Search for the cell housing the specified text and yield its (x, y) center coordinate. 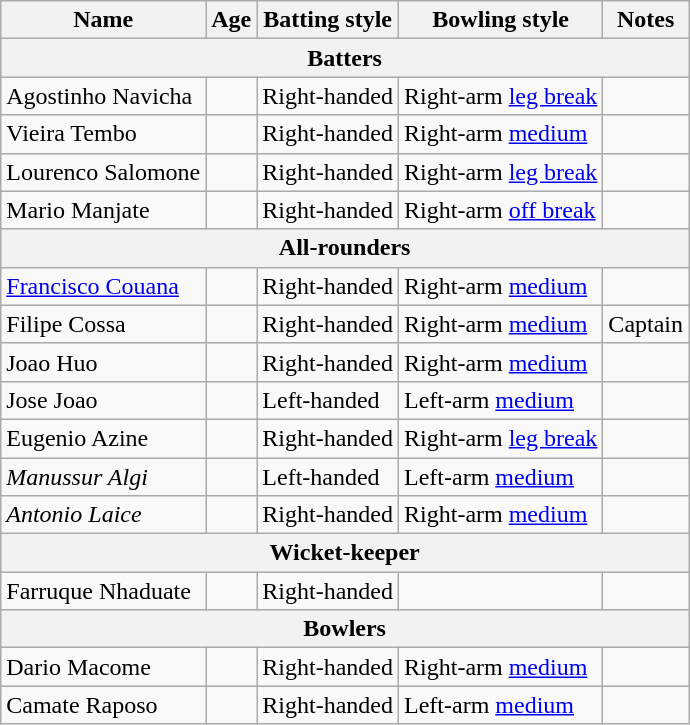
Batting style (328, 20)
Antonio Laice (104, 515)
Age (232, 20)
Mario Manjate (104, 210)
Joao Huo (104, 362)
Manussur Algi (104, 477)
Eugenio Azine (104, 438)
Filipe Cossa (104, 324)
Dario Macome (104, 667)
Notes (646, 20)
All-rounders (345, 248)
Francisco Couana (104, 286)
Right-arm off break (501, 210)
Farruque Nhaduate (104, 591)
Captain (646, 324)
Lourenco Salomone (104, 172)
Name (104, 20)
Agostinho Navicha (104, 96)
Bowling style (501, 20)
Bowlers (345, 629)
Camate Raposo (104, 705)
Jose Joao (104, 400)
Batters (345, 58)
Vieira Tembo (104, 134)
Wicket-keeper (345, 553)
